Return [X, Y] of the center of cell containing provided text 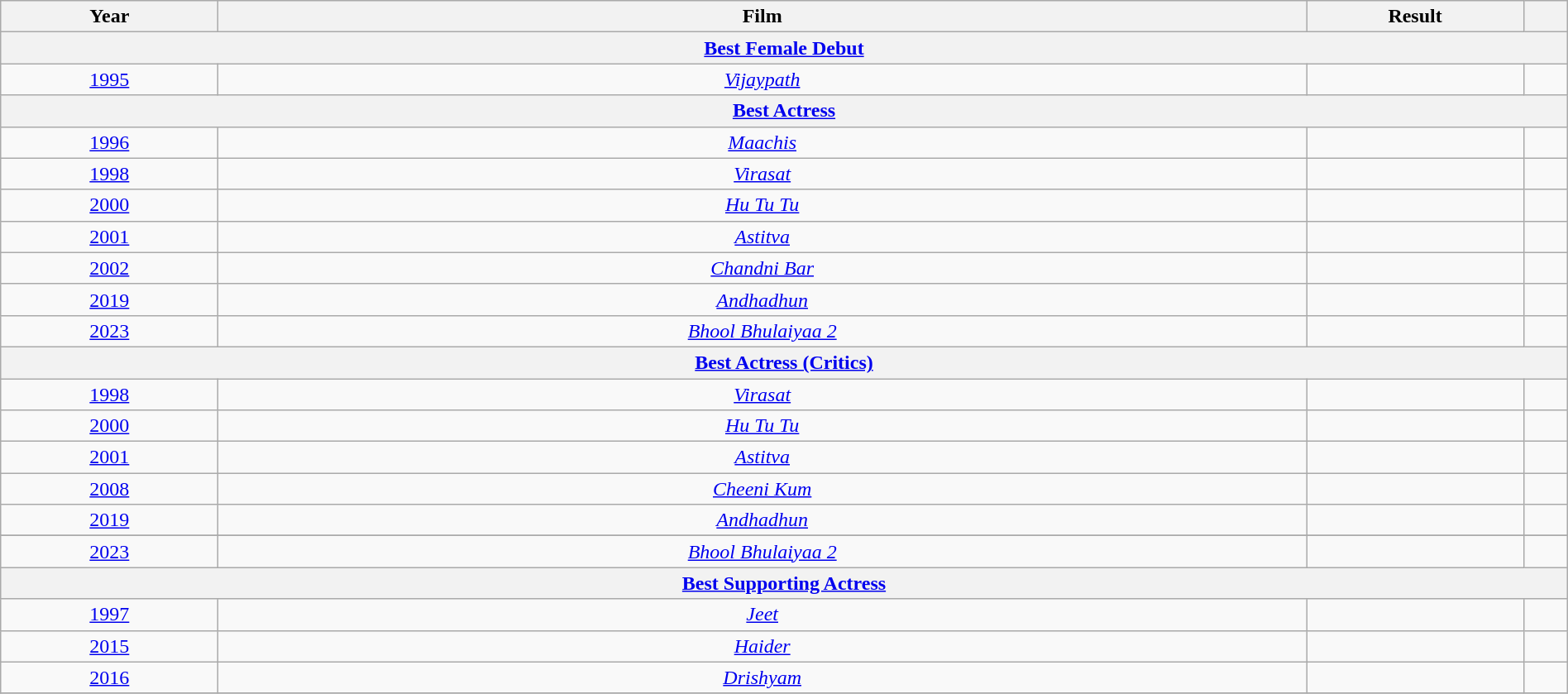
2015 [109, 646]
Film [762, 17]
Maachis [762, 142]
1995 [109, 79]
Best Actress [784, 111]
1997 [109, 615]
Cheeni Kum [762, 489]
Haider [762, 646]
2008 [109, 489]
2002 [109, 268]
Drishyam [762, 677]
Year [109, 17]
Vijaypath [762, 79]
Result [1416, 17]
Chandni Bar [762, 268]
Best Female Debut [784, 48]
1996 [109, 142]
2016 [109, 677]
Best Supporting Actress [784, 583]
Jeet [762, 615]
Best Actress (Critics) [784, 362]
